Extract the [x, y] coordinate from the center of the cell holding the provided text.  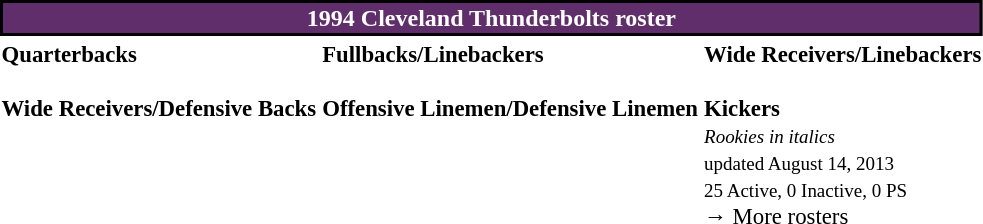
1994 Cleveland Thunderbolts roster [492, 18]
